Find where the given text appears and provide that cell's center as [X, Y] coordinate. 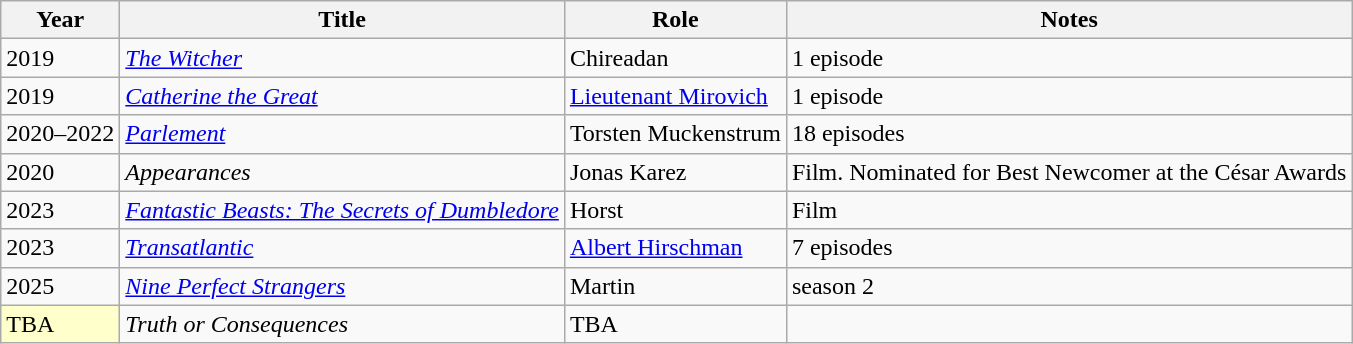
Martin [675, 286]
Nine Perfect Strangers [342, 286]
Year [60, 20]
Parlement [342, 134]
Fantastic Beasts: The Secrets of Dumbledore [342, 210]
Transatlantic [342, 248]
Title [342, 20]
Role [675, 20]
2020 [60, 172]
Torsten Muckenstrum [675, 134]
Horst [675, 210]
18 episodes [1068, 134]
Appearances [342, 172]
Catherine the Great [342, 96]
2020–2022 [60, 134]
Chireadan [675, 58]
Truth or Consequences [342, 324]
Jonas Karez [675, 172]
The Witcher [342, 58]
7 episodes [1068, 248]
2025 [60, 286]
Albert Hirschman [675, 248]
season 2 [1068, 286]
Notes [1068, 20]
Film [1068, 210]
Lieutenant Mirovich [675, 96]
Film. Nominated for Best Newcomer at the César Awards [1068, 172]
